Search for the cell housing the specified text and yield its [x, y] center coordinate. 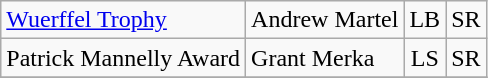
LS [425, 58]
Patrick Mannelly Award [124, 58]
Grant Merka [325, 58]
LB [425, 20]
Wuerffel Trophy [124, 20]
Andrew Martel [325, 20]
